Scan for the cell matching the given text and deliver its [X, Y] coordinate at center. 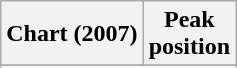
Peak position [189, 34]
Chart (2007) [72, 34]
